Scan for the cell matching the given text and deliver its (x, y) coordinate at center. 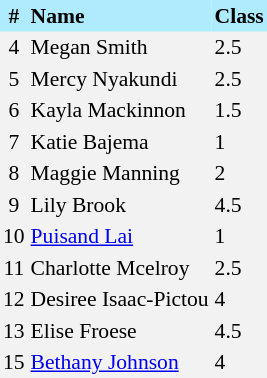
Kayla Mackinnon (120, 110)
8 (14, 174)
Bethany Johnson (120, 362)
12 (14, 300)
1.5 (240, 110)
6 (14, 110)
Desiree Isaac-Pictou (120, 300)
9 (14, 205)
Charlotte Mcelroy (120, 268)
Name (120, 16)
Lily Brook (120, 205)
2 (240, 174)
10 (14, 236)
Katie Bajema (120, 142)
13 (14, 331)
7 (14, 142)
Puisand Lai (120, 236)
Maggie Manning (120, 174)
15 (14, 362)
5 (14, 79)
# (14, 16)
11 (14, 268)
Class (240, 16)
Megan Smith (120, 48)
Mercy Nyakundi (120, 79)
Elise Froese (120, 331)
